Search for the cell housing the specified text and yield its [X, Y] center coordinate. 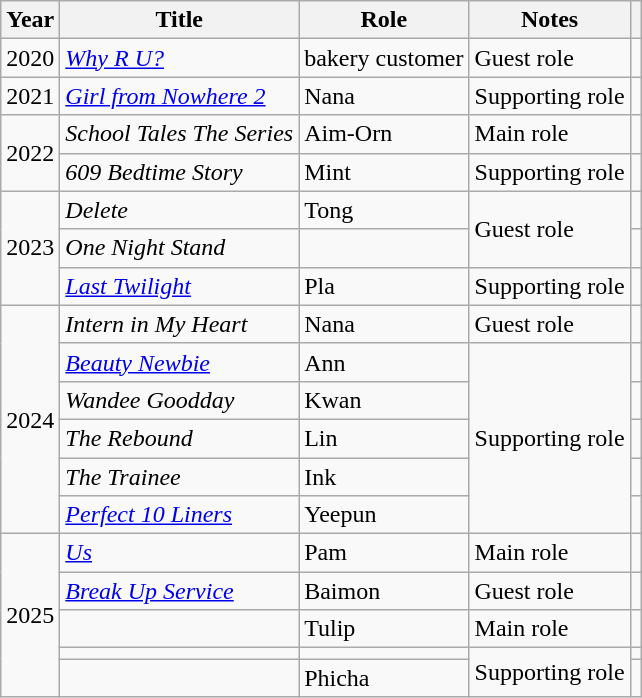
Yeepun [384, 515]
Perfect 10 Liners [180, 515]
Lin [384, 438]
One Night Stand [180, 248]
Title [180, 20]
Beauty Newbie [180, 362]
2021 [30, 96]
bakery customer [384, 58]
Us [180, 553]
Mint [384, 172]
2024 [30, 419]
Last Twilight [180, 286]
Ann [384, 362]
Notes [550, 20]
Tulip [384, 629]
Pla [384, 286]
Aim-Orn [384, 134]
Phicha [384, 678]
The Rebound [180, 438]
Intern in My Heart [180, 324]
School Tales The Series [180, 134]
Delete [180, 210]
Wandee Goodday [180, 400]
Role [384, 20]
Kwan [384, 400]
2022 [30, 153]
Baimon [384, 591]
Year [30, 20]
Why R U? [180, 58]
The Trainee [180, 477]
Girl from Nowhere 2 [180, 96]
2025 [30, 616]
Tong [384, 210]
Pam [384, 553]
Ink [384, 477]
2020 [30, 58]
609 Bedtime Story [180, 172]
2023 [30, 248]
Break Up Service [180, 591]
